Find where the given text appears and provide that cell's center as (x, y) coordinate. 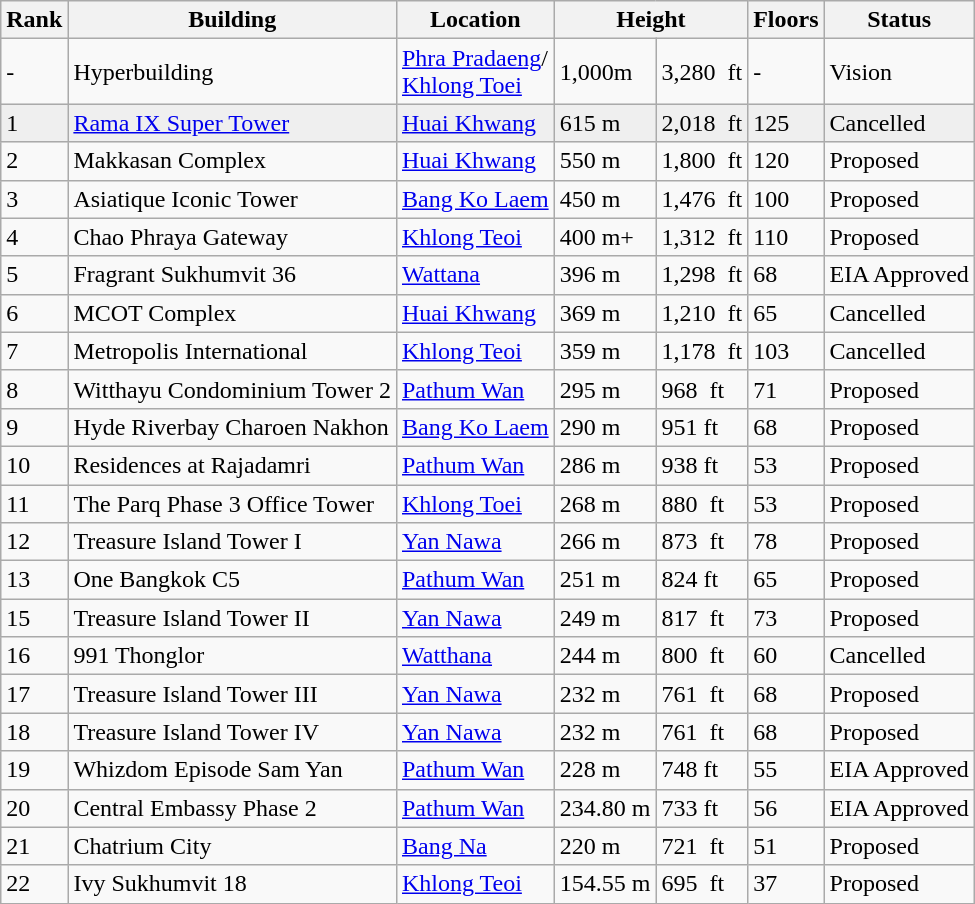
5 (34, 275)
9 (34, 427)
2,018 ft (702, 123)
396 m (605, 275)
800 ft (702, 656)
103 (786, 351)
721 ft (702, 846)
Central Embassy Phase 2 (232, 808)
11 (34, 503)
Metropolis International (232, 351)
12 (34, 542)
1,312 ft (702, 237)
Vision (899, 72)
1,800 ft (702, 161)
Status (899, 20)
Treasure Island Tower I (232, 542)
268 m (605, 503)
73 (786, 618)
MCOT Complex (232, 313)
3,280 ft (702, 72)
Floors (786, 20)
Hyperbuilding (232, 72)
Asiatique Iconic Tower (232, 199)
17 (34, 694)
550 m (605, 161)
71 (786, 389)
Phra Pradaeng/Khlong Toei (475, 72)
359 m (605, 351)
290 m (605, 427)
880 ft (702, 503)
6 (34, 313)
120 (786, 161)
695 ft (702, 884)
1,178 ft (702, 351)
1 (34, 123)
4 (34, 237)
Watthana (475, 656)
The Parq Phase 3 Office Tower (232, 503)
Makkasan Complex (232, 161)
1,476 ft (702, 199)
938 ft (702, 465)
Bang Na (475, 846)
295 m (605, 389)
220 m (605, 846)
13 (34, 580)
Residences at Rajadamri (232, 465)
10 (34, 465)
Chatrium City (232, 846)
19 (34, 770)
Fragrant Sukhumvit 36 (232, 275)
Rama IX Super Tower (232, 123)
37 (786, 884)
228 m (605, 770)
51 (786, 846)
21 (34, 846)
615 m (605, 123)
824 ft (702, 580)
Building (232, 20)
450 m (605, 199)
234.80 m (605, 808)
Treasure Island Tower IV (232, 732)
Treasure Island Tower II (232, 618)
One Bangkok C5 (232, 580)
Witthayu Condominium Tower 2 (232, 389)
60 (786, 656)
2 (34, 161)
1,000m (605, 72)
7 (34, 351)
Whizdom Episode Sam Yan (232, 770)
55 (786, 770)
951 ft (702, 427)
Khlong Toei (475, 503)
22 (34, 884)
125 (786, 123)
Chao Phraya Gateway (232, 237)
1,210 ft (702, 313)
400 m+ (605, 237)
733 ft (702, 808)
Treasure Island Tower III (232, 694)
968 ft (702, 389)
Wattana (475, 275)
251 m (605, 580)
873 ft (702, 542)
110 (786, 237)
369 m (605, 313)
Ivy Sukhumvit 18 (232, 884)
991 Thonglor (232, 656)
Location (475, 20)
Height (650, 20)
78 (786, 542)
249 m (605, 618)
18 (34, 732)
3 (34, 199)
286 m (605, 465)
266 m (605, 542)
8 (34, 389)
Hyde Riverbay Charoen Nakhon (232, 427)
20 (34, 808)
15 (34, 618)
1,298 ft (702, 275)
Rank (34, 20)
748 ft (702, 770)
56 (786, 808)
16 (34, 656)
154.55 m (605, 884)
100 (786, 199)
817 ft (702, 618)
244 m (605, 656)
